Determine the (X, Y) coordinate at the center of the cell enclosing the given text.  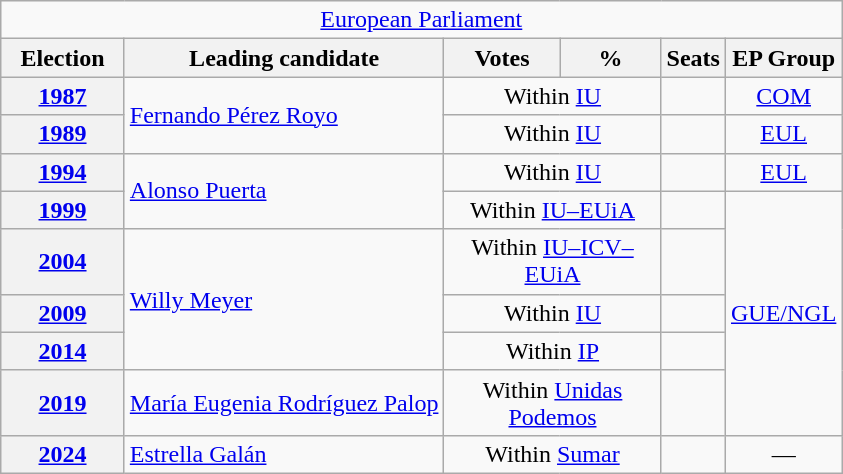
Estrella Galán (284, 454)
2019 (63, 402)
2014 (63, 351)
Seats (693, 58)
Votes (502, 58)
Within Sumar (552, 454)
1989 (63, 134)
Election (63, 58)
EP Group (783, 58)
2009 (63, 313)
Within Unidas Podemos (552, 402)
Alonso Puerta (284, 191)
2024 (63, 454)
European Parliament (422, 20)
Within IU–EUiA (552, 210)
COM (783, 96)
% (610, 58)
Willy Meyer (284, 300)
1999 (63, 210)
— (783, 454)
2004 (63, 262)
GUE/NGL (783, 313)
Leading candidate (284, 58)
Fernando Pérez Royo (284, 115)
1987 (63, 96)
María Eugenia Rodríguez Palop (284, 402)
Within IU–ICV–EUiA (552, 262)
Within IP (552, 351)
1994 (63, 172)
